Return [X, Y] of the center of cell containing provided text 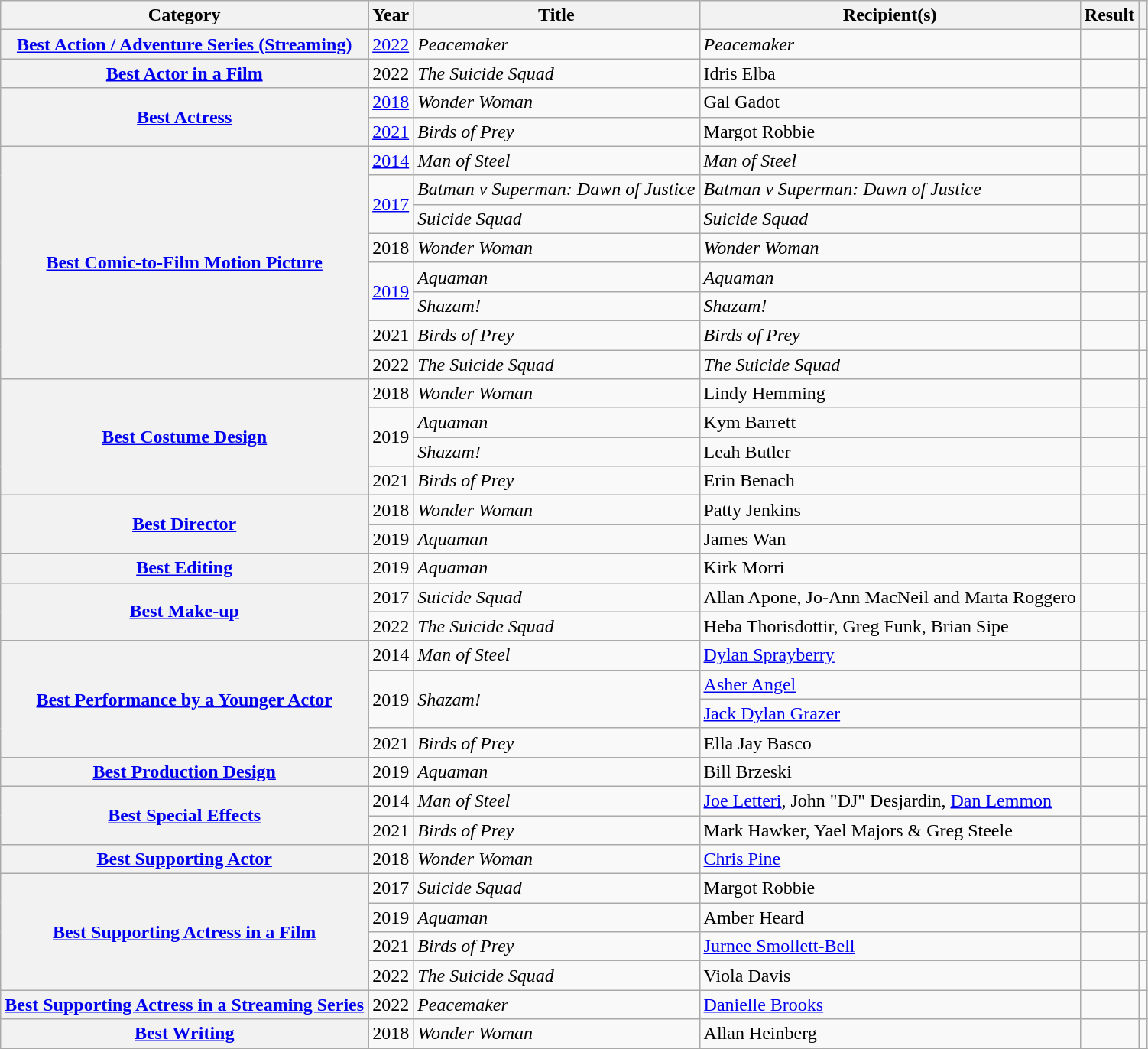
Allan Heinberg [890, 1034]
Best Supporting Actor [185, 859]
Danielle Brooks [890, 1005]
Year [391, 15]
Jack Dylan Grazer [890, 713]
Best Performance by a Younger Actor [185, 699]
Dylan Sprayberry [890, 655]
Lindy Hemming [890, 394]
Best Make-up [185, 612]
Joe Letteri, John "DJ" Desjardin, Dan Lemmon [890, 801]
Leah Butler [890, 452]
Best Costume Design [185, 437]
James Wan [890, 539]
Best Director [185, 524]
Ella Jay Basco [890, 742]
Best Actor in a Film [185, 73]
Mark Hawker, Yael Majors & Greg Steele [890, 830]
Gal Gadot [890, 102]
Best Production Design [185, 771]
Best Supporting Actress in a Film [185, 932]
Chris Pine [890, 859]
Patty Jenkins [890, 510]
Heba Thorisdottir, Greg Funk, Brian Sipe [890, 626]
Allan Apone, Jo-Ann MacNeil and Marta Roggero [890, 597]
Best Action / Adventure Series (Streaming) [185, 44]
Idris Elba [890, 73]
Best Comic-to-Film Motion Picture [185, 262]
Amber Heard [890, 917]
Title [556, 15]
Bill Brzeski [890, 771]
Category [185, 15]
Best Editing [185, 568]
Result [1109, 15]
Best Actress [185, 117]
Viola Davis [890, 976]
Erin Benach [890, 481]
Best Special Effects [185, 815]
Kym Barrett [890, 423]
Kirk Morri [890, 568]
Best Supporting Actress in a Streaming Series [185, 1005]
Asher Angel [890, 684]
Best Writing [185, 1034]
Recipient(s) [890, 15]
Jurnee Smollett-Bell [890, 947]
